Locate the cell with the specified text and output its [X, Y] center coordinate. 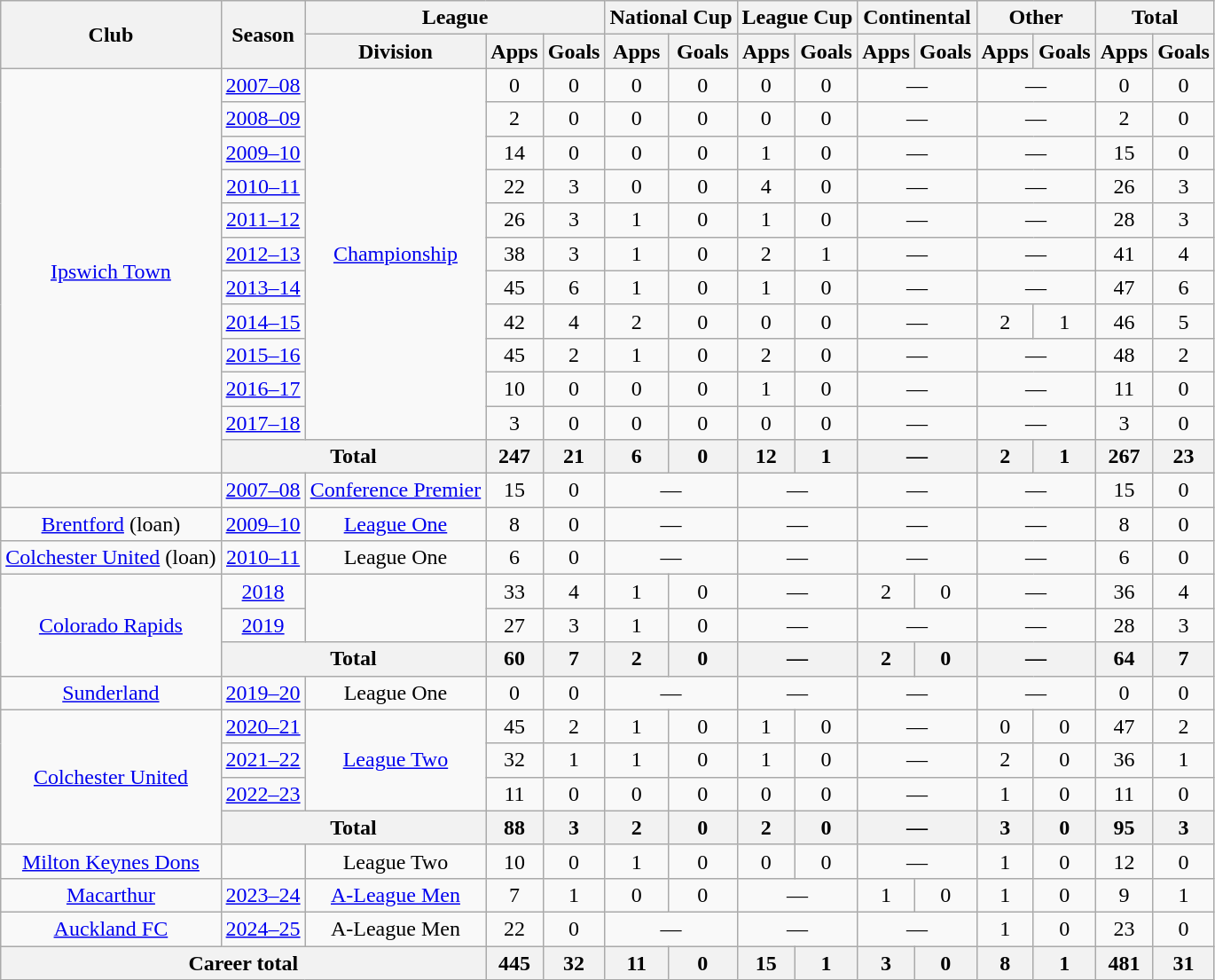
64 [1124, 659]
League [455, 18]
Club [111, 35]
46 [1124, 321]
38 [514, 254]
5 [1184, 321]
88 [514, 827]
2017–18 [263, 423]
Conference Premier [396, 490]
Colchester United (loan) [111, 558]
Championship [396, 254]
League Cup [797, 18]
41 [1124, 254]
2019 [263, 625]
2011–12 [263, 220]
14 [514, 153]
Colchester United [111, 777]
Season [263, 35]
2023–24 [263, 895]
9 [1124, 895]
60 [514, 659]
445 [514, 962]
Colorado Rapids [111, 625]
Milton Keynes Dons [111, 861]
Ipswich Town [111, 271]
2016–17 [263, 388]
2019–20 [263, 693]
481 [1124, 962]
Brentford (loan) [111, 524]
2008–09 [263, 119]
42 [514, 321]
48 [1124, 355]
2012–13 [263, 254]
Macarthur [111, 895]
Career total [243, 962]
2013–14 [263, 287]
Division [396, 51]
21 [574, 457]
Other [1036, 18]
31 [1184, 962]
2021–22 [263, 760]
2018 [263, 592]
Continental [917, 18]
2024–25 [263, 929]
95 [1124, 827]
247 [514, 457]
33 [514, 592]
2022–23 [263, 794]
2020–21 [263, 726]
2015–16 [263, 355]
267 [1124, 457]
National Cup [670, 18]
Sunderland [111, 693]
Auckland FC [111, 929]
27 [514, 625]
2014–15 [263, 321]
